Return the (x, y) coordinate for the center point of the cell that contains the specified text.  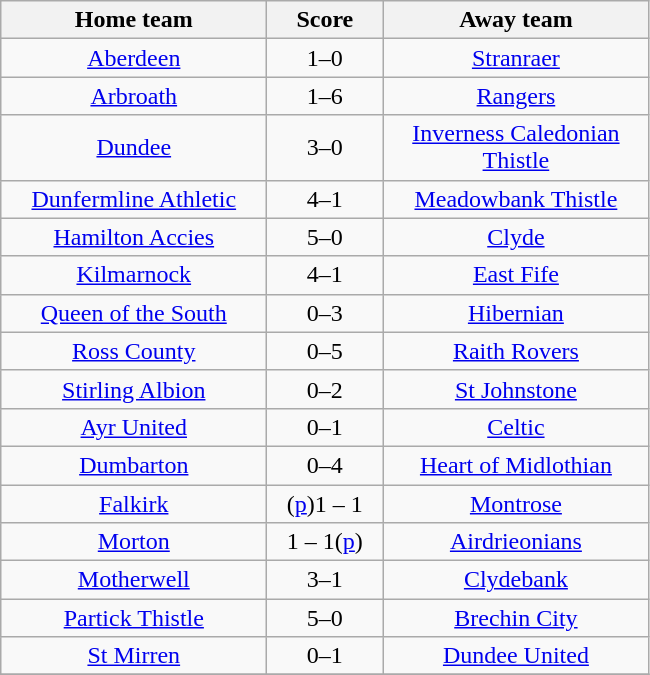
Dumbarton (134, 465)
Ayr United (134, 427)
Score (325, 20)
Stranraer (516, 58)
Rangers (516, 96)
Clyde (516, 237)
St Johnstone (516, 389)
1 – 1(p) (325, 542)
(p)1 – 1 (325, 503)
Dunfermline Athletic (134, 199)
St Mirren (134, 656)
Inverness Caledonian Thistle (516, 148)
3–0 (325, 148)
Kilmarnock (134, 275)
0–4 (325, 465)
Meadowbank Thistle (516, 199)
Dundee United (516, 656)
Hibernian (516, 313)
Celtic (516, 427)
Hamilton Accies (134, 237)
Brechin City (516, 618)
Dundee (134, 148)
Clydebank (516, 580)
Ross County (134, 351)
Airdrieonians (516, 542)
Motherwell (134, 580)
Home team (134, 20)
Queen of the South (134, 313)
Falkirk (134, 503)
Montrose (516, 503)
Arbroath (134, 96)
3–1 (325, 580)
Away team (516, 20)
East Fife (516, 275)
0–3 (325, 313)
0–5 (325, 351)
Morton (134, 542)
Stirling Albion (134, 389)
0–2 (325, 389)
Raith Rovers (516, 351)
1–6 (325, 96)
Partick Thistle (134, 618)
Heart of Midlothian (516, 465)
Aberdeen (134, 58)
1–0 (325, 58)
